Return (X, Y) of the center of cell containing provided text 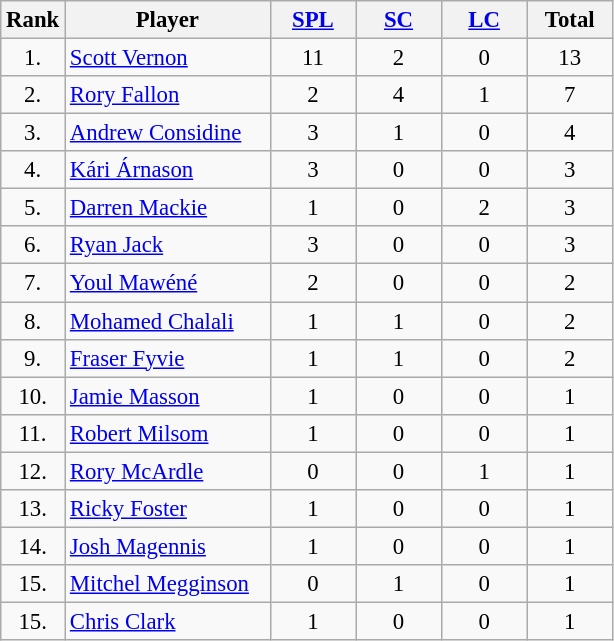
Ryan Jack (168, 245)
LC (484, 20)
Chris Clark (168, 621)
7 (570, 95)
14. (33, 546)
2. (33, 95)
12. (33, 471)
5. (33, 208)
11 (313, 58)
8. (33, 321)
Rory McArdle (168, 471)
Darren Mackie (168, 208)
Rank (33, 20)
Scott Vernon (168, 58)
Andrew Considine (168, 133)
4. (33, 170)
Youl Mawéné (168, 283)
10. (33, 396)
9. (33, 358)
1. (33, 58)
7. (33, 283)
Jamie Masson (168, 396)
13. (33, 509)
Rory Fallon (168, 95)
Mohamed Chalali (168, 321)
6. (33, 245)
Josh Magennis (168, 546)
3. (33, 133)
Mitchel Megginson (168, 584)
13 (570, 58)
Fraser Fyvie (168, 358)
Ricky Foster (168, 509)
Total (570, 20)
Robert Milsom (168, 433)
SC (399, 20)
Player (168, 20)
SPL (313, 20)
Kári Árnason (168, 170)
11. (33, 433)
